For the text-containing cell, return its midpoint in [X, Y] coordinate format. 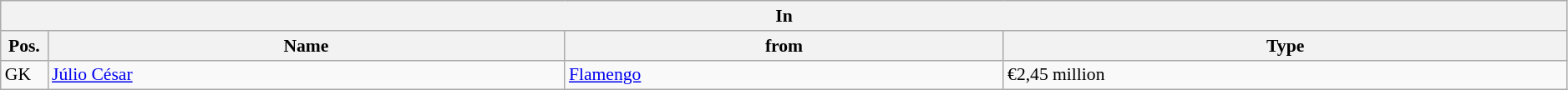
Type [1285, 46]
Júlio César [306, 75]
GK [24, 75]
from [784, 46]
Flamengo [784, 75]
Pos. [24, 46]
€2,45 million [1285, 75]
Name [306, 46]
In [784, 16]
